Return the (x, y) coordinate for the center point of the cell that contains the specified text.  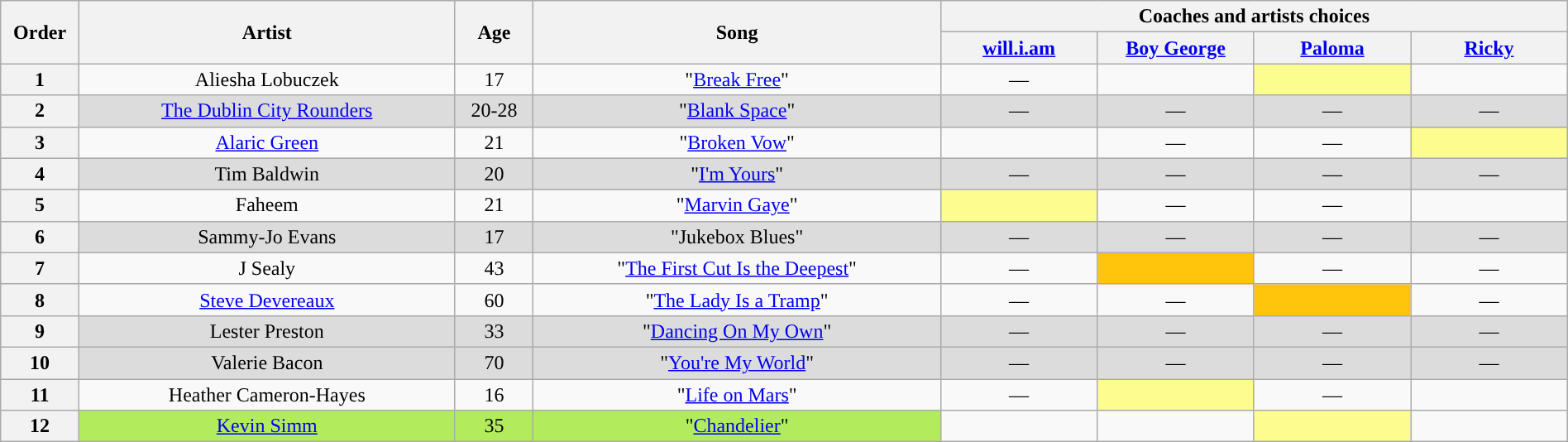
10 (40, 363)
"Dancing On My Own" (738, 331)
35 (495, 426)
11 (40, 395)
70 (495, 363)
Kevin Simm (266, 426)
"You're My World" (738, 363)
"Break Free" (738, 79)
Coaches and artists choices (1254, 17)
will.i.am (1019, 48)
16 (495, 395)
The Dublin City Rounders (266, 111)
Sammy-Jo Evans (266, 237)
6 (40, 237)
Order (40, 32)
Heather Cameron-Hayes (266, 395)
3 (40, 142)
9 (40, 331)
12 (40, 426)
"Chandelier" (738, 426)
8 (40, 300)
"Broken Vow" (738, 142)
"The Lady Is a Tramp" (738, 300)
20 (495, 174)
Boy George (1176, 48)
20-28 (495, 111)
"Blank Space" (738, 111)
"Life on Mars" (738, 395)
5 (40, 205)
7 (40, 268)
Song (738, 32)
Paloma (1331, 48)
Artist (266, 32)
Faheem (266, 205)
33 (495, 331)
Aliesha Lobuczek (266, 79)
Lester Preston (266, 331)
"The First Cut Is the Deepest" (738, 268)
Ricky (1489, 48)
Alaric Green (266, 142)
60 (495, 300)
1 (40, 79)
Valerie Bacon (266, 363)
43 (495, 268)
4 (40, 174)
"Marvin Gaye" (738, 205)
Tim Baldwin (266, 174)
2 (40, 111)
Age (495, 32)
"I'm Yours" (738, 174)
"Jukebox Blues" (738, 237)
Steve Devereaux (266, 300)
J Sealy (266, 268)
